Provide the [x, y] coordinate of the cell's center where the given text is located.  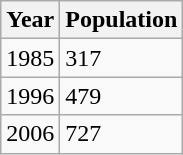
1996 [30, 96]
479 [122, 96]
Year [30, 20]
Population [122, 20]
317 [122, 58]
727 [122, 134]
2006 [30, 134]
1985 [30, 58]
